Return [X, Y] of the center of cell containing provided text 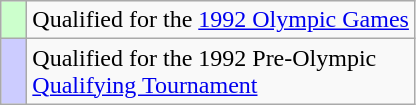
Qualified for the 1992 Pre-OlympicQualifying Tournament [221, 72]
Qualified for the 1992 Olympic Games [221, 20]
